Identify which cell holds the provided text, then report its (x, y) central coordinate. 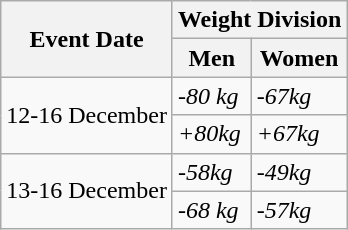
-67kg (299, 96)
-49kg (299, 172)
-57kg (299, 210)
-58kg (212, 172)
Weight Division (259, 20)
Event Date (87, 39)
13-16 December (87, 191)
-68 kg (212, 210)
Men (212, 58)
+80kg (212, 134)
12-16 December (87, 115)
-80 kg (212, 96)
Women (299, 58)
+67kg (299, 134)
